Identify which cell holds the provided text, then report its (x, y) central coordinate. 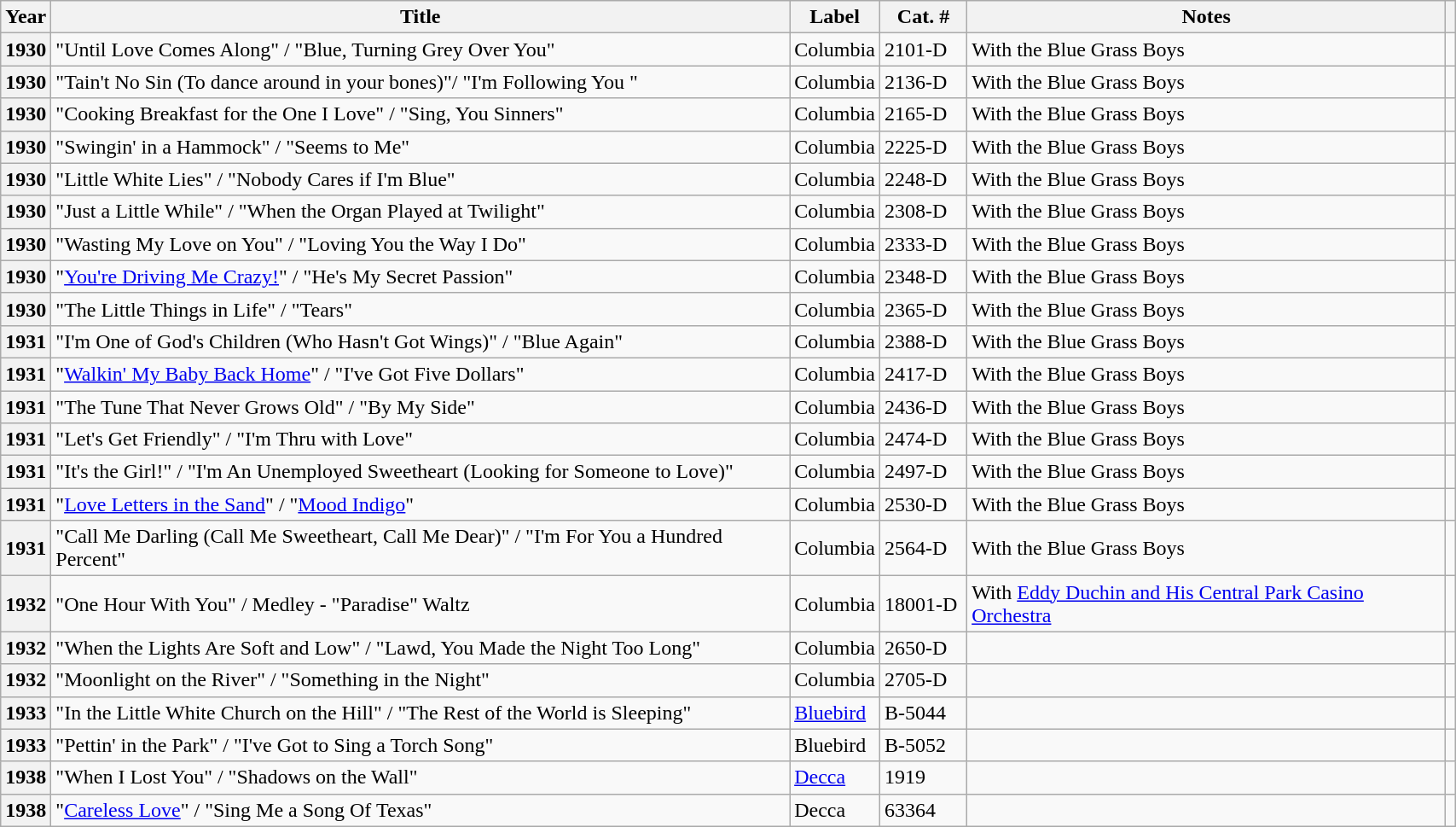
"When I Lost You" / "Shadows on the Wall" (421, 777)
"Until Love Comes Along" / "Blue, Turning Grey Over You" (421, 50)
Title (421, 17)
2365-D (923, 309)
2136-D (923, 82)
2564-D (923, 548)
2705-D (923, 680)
1919 (923, 777)
"Moonlight on the River" / "Something in the Night" (421, 680)
"One Hour With You" / Medley - "Paradise" Waltz (421, 604)
Cat. # (923, 17)
"Careless Love" / "Sing Me a Song Of Texas" (421, 810)
2308-D (923, 212)
2388-D (923, 341)
"I'm One of God's Children (Who Hasn't Got Wings)" / "Blue Again" (421, 341)
"Let's Get Friendly" / "I'm Thru with Love" (421, 440)
"Cooking Breakfast for the One I Love" / "Sing, You Sinners" (421, 114)
18001-D (923, 604)
2474-D (923, 440)
"Love Letters in the Sand" / "Mood Indigo" (421, 504)
2225-D (923, 147)
"In the Little White Church on the Hill" / "The Rest of the World is Sleeping" (421, 713)
"Pettin' in the Park" / "I've Got to Sing a Torch Song" (421, 745)
"The Tune That Never Grows Old" / "By My Side" (421, 407)
2348-D (923, 277)
"Tain't No Sin (To dance around in your bones)"/ "I'm Following You " (421, 82)
With Eddy Duchin and His Central Park Casino Orchestra (1206, 604)
2165-D (923, 114)
"Walkin' My Baby Back Home" / "I've Got Five Dollars" (421, 374)
B-5044 (923, 713)
63364 (923, 810)
"Just a Little While" / "When the Organ Played at Twilight" (421, 212)
2101-D (923, 50)
"When the Lights Are Soft and Low" / "Lawd, You Made the Night Too Long" (421, 648)
Label (835, 17)
2417-D (923, 374)
B-5052 (923, 745)
"The Little Things in Life" / "Tears" (421, 309)
"It's the Girl!" / "I'm An Unemployed Sweetheart (Looking for Someone to Love)" (421, 472)
Notes (1206, 17)
Year (26, 17)
"Swingin' in a Hammock" / "Seems to Me" (421, 147)
"Little White Lies" / "Nobody Cares if I'm Blue" (421, 179)
"Wasting My Love on You" / "Loving You the Way I Do" (421, 244)
"Call Me Darling (Call Me Sweetheart, Call Me Dear)" / "I'm For You a Hundred Percent" (421, 548)
2333-D (923, 244)
2436-D (923, 407)
2497-D (923, 472)
2248-D (923, 179)
2650-D (923, 648)
2530-D (923, 504)
"You're Driving Me Crazy!" / "He's My Secret Passion" (421, 277)
